Return [x, y] of the center of cell containing provided text 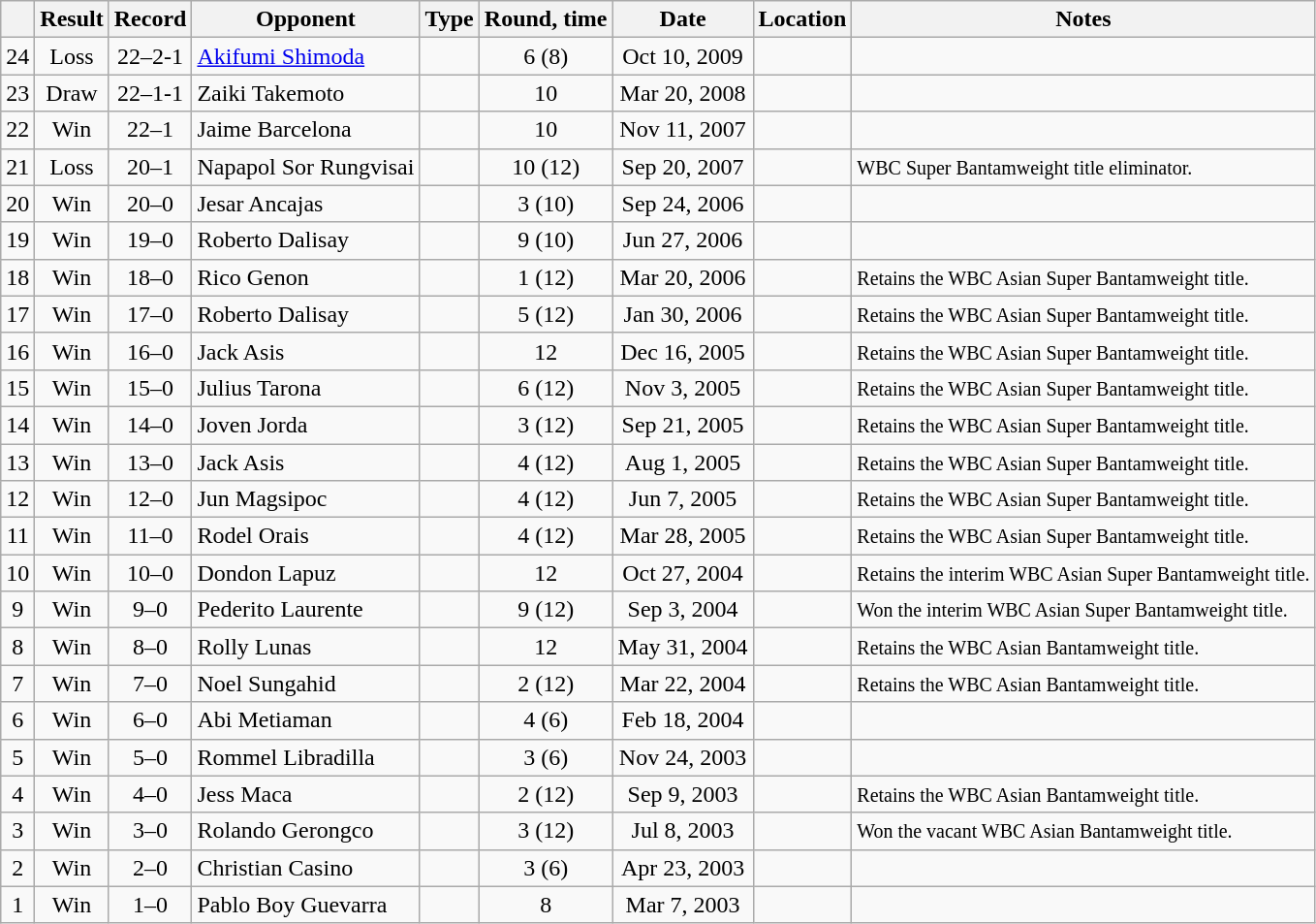
Mar 20, 2008 [682, 93]
Jun 27, 2006 [682, 240]
Feb 18, 2004 [682, 720]
1 (12) [546, 277]
3 [17, 831]
Round, time [546, 19]
6 (8) [546, 56]
Nov 3, 2005 [682, 388]
Abi Metiaman [306, 720]
Date [682, 19]
10–0 [150, 573]
7 [17, 684]
19–0 [150, 240]
5 (12) [546, 314]
3–0 [150, 831]
15 [17, 388]
8–0 [150, 647]
22–1-1 [150, 93]
Rolly Lunas [306, 647]
19 [17, 240]
9 [17, 610]
16 [17, 351]
Sep 9, 2003 [682, 794]
Aug 1, 2005 [682, 462]
9–0 [150, 610]
15–0 [150, 388]
Nov 24, 2003 [682, 757]
Jess Maca [306, 794]
17 [17, 314]
1–0 [150, 905]
Akifumi Shimoda [306, 56]
Retains the interim WBC Asian Super Bantamweight title. [1083, 573]
16–0 [150, 351]
10 (12) [546, 167]
Nov 11, 2007 [682, 130]
Opponent [306, 19]
Notes [1083, 19]
18 [17, 277]
3 (10) [546, 204]
6 (12) [546, 388]
WBC Super Bantamweight title eliminator. [1083, 167]
Zaiki Takemoto [306, 93]
Sep 3, 2004 [682, 610]
Mar 28, 2005 [682, 536]
22–2-1 [150, 56]
4 [17, 794]
Type [450, 19]
4 (6) [546, 720]
Jan 30, 2006 [682, 314]
22–1 [150, 130]
Jul 8, 2003 [682, 831]
Sep 24, 2006 [682, 204]
Rolando Gerongco [306, 831]
24 [17, 56]
Jun Magsipoc [306, 499]
Rommel Libradilla [306, 757]
2–0 [150, 868]
9 (12) [546, 610]
13 [17, 462]
Result [72, 19]
Oct 27, 2004 [682, 573]
Noel Sungahid [306, 684]
23 [17, 93]
Rodel Orais [306, 536]
Dec 16, 2005 [682, 351]
7–0 [150, 684]
20–1 [150, 167]
Jaime Barcelona [306, 130]
Apr 23, 2003 [682, 868]
Napapol Sor Rungvisai [306, 167]
4–0 [150, 794]
6–0 [150, 720]
6 [17, 720]
Sep 20, 2007 [682, 167]
Jun 7, 2005 [682, 499]
Won the vacant WBC Asian Bantamweight title. [1083, 831]
17–0 [150, 314]
Record [150, 19]
22 [17, 130]
21 [17, 167]
Rico Genon [306, 277]
13–0 [150, 462]
Pablo Boy Guevarra [306, 905]
2 [17, 868]
Jesar Ancajas [306, 204]
Mar 22, 2004 [682, 684]
Mar 20, 2006 [682, 277]
Julius Tarona [306, 388]
Joven Jorda [306, 425]
1 [17, 905]
Draw [72, 93]
Dondon Lapuz [306, 573]
Mar 7, 2003 [682, 905]
5–0 [150, 757]
9 (10) [546, 240]
20 [17, 204]
20–0 [150, 204]
18–0 [150, 277]
14 [17, 425]
Location [802, 19]
11 [17, 536]
Won the interim WBC Asian Super Bantamweight title. [1083, 610]
12–0 [150, 499]
May 31, 2004 [682, 647]
11–0 [150, 536]
Oct 10, 2009 [682, 56]
14–0 [150, 425]
Christian Casino [306, 868]
Pederito Laurente [306, 610]
5 [17, 757]
Sep 21, 2005 [682, 425]
